Return [x, y] of the center of cell containing provided text 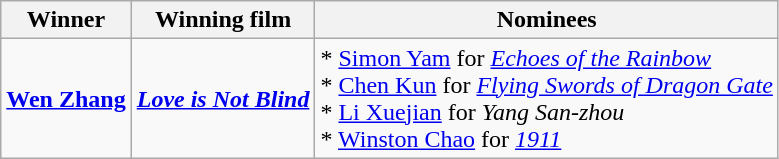
Winner [66, 20]
Winning film [223, 20]
Wen Zhang [66, 98]
Nominees [546, 20]
Love is Not Blind [223, 98]
* Simon Yam for Echoes of the Rainbow * Chen Kun for Flying Swords of Dragon Gate * Li Xuejian for Yang San-zhou * Winston Chao for 1911 [546, 98]
